Output the [x, y] coordinate of the center of the cell containing the given text.  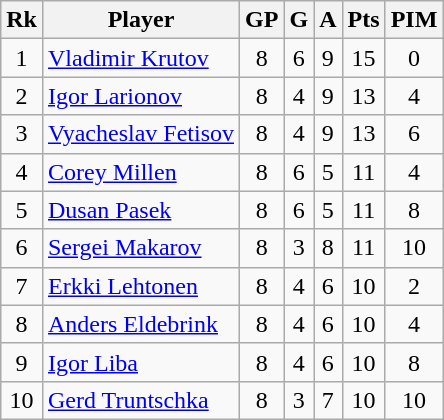
Vladimir Krutov [140, 58]
PIM [414, 20]
A [328, 20]
Pts [364, 20]
G [299, 20]
15 [364, 58]
1 [22, 58]
Igor Liba [140, 362]
Gerd Truntschka [140, 400]
GP [262, 20]
Rk [22, 20]
Sergei Makarov [140, 248]
Igor Larionov [140, 96]
Erkki Lehtonen [140, 286]
0 [414, 58]
Vyacheslav Fetisov [140, 134]
Player [140, 20]
Dusan Pasek [140, 210]
Anders Eldebrink [140, 324]
Corey Millen [140, 172]
